For the text-containing cell, return its midpoint in [x, y] coordinate format. 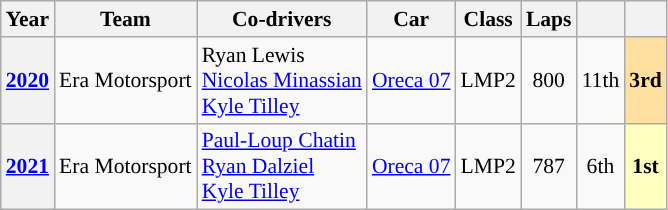
11th [601, 80]
800 [549, 80]
2021 [28, 166]
Laps [549, 19]
Co-drivers [282, 19]
2020 [28, 80]
Class [488, 19]
787 [549, 166]
Paul-Loup Chatin Ryan Dalziel Kyle Tilley [282, 166]
3rd [646, 80]
Team [126, 19]
Car [412, 19]
Year [28, 19]
1st [646, 166]
Ryan Lewis Nicolas Minassian Kyle Tilley [282, 80]
6th [601, 166]
